Return [X, Y] of the center of cell containing provided text 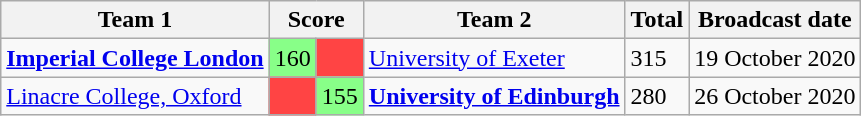
Team 1 [135, 20]
315 [657, 58]
280 [657, 96]
160 [292, 58]
Total [657, 20]
155 [340, 96]
Imperial College London [135, 58]
Team 2 [494, 20]
19 October 2020 [775, 58]
Score [316, 20]
Linacre College, Oxford [135, 96]
University of Exeter [494, 58]
University of Edinburgh [494, 96]
26 October 2020 [775, 96]
Broadcast date [775, 20]
